Pinpoint the cell where the given text exists, returning its [x, y] midpoint coordinate. 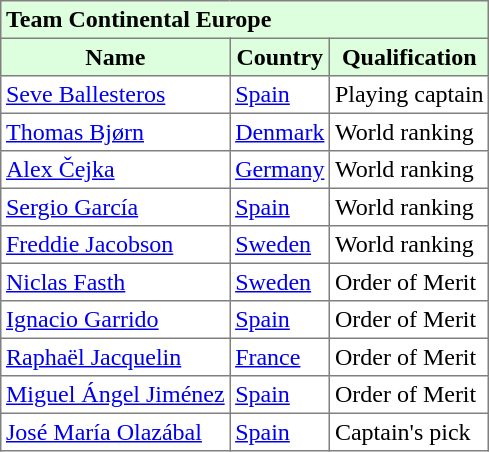
Alex Čejka [116, 170]
Name [116, 57]
Miguel Ángel Jiménez [116, 395]
France [280, 357]
Captain's pick [410, 432]
José María Olazábal [116, 432]
Thomas Bjørn [116, 132]
Seve Ballesteros [116, 95]
Ignacio Garrido [116, 320]
Country [280, 57]
Niclas Fasth [116, 282]
Denmark [280, 132]
Raphaël Jacquelin [116, 357]
Playing captain [410, 95]
Sergio García [116, 207]
Qualification [410, 57]
Germany [280, 170]
Freddie Jacobson [116, 245]
Team Continental Europe [245, 20]
